Provide the (X, Y) coordinate of the cell's center where the given text is located.  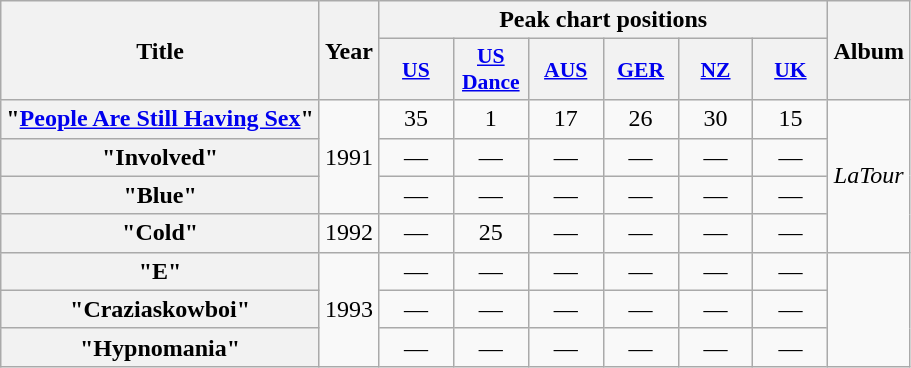
"People Are Still Having Sex" (160, 119)
UK (790, 70)
"E" (160, 271)
"Involved" (160, 157)
1993 (348, 309)
26 (640, 119)
GER (640, 70)
US (416, 70)
Album (869, 50)
25 (490, 233)
AUS (566, 70)
"Blue" (160, 195)
"Craziaskowboi" (160, 309)
LaTour (869, 176)
Peak chart positions (602, 20)
30 (716, 119)
35 (416, 119)
17 (566, 119)
1991 (348, 157)
1992 (348, 233)
"Cold" (160, 233)
Year (348, 50)
15 (790, 119)
NZ (716, 70)
"Hypnomania" (160, 347)
USDance (490, 70)
1 (490, 119)
Title (160, 50)
